Return (X, Y) of the center of cell containing provided text 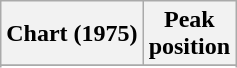
Peak position (189, 34)
Chart (1975) (72, 34)
